Extract the [x, y] coordinate from the center of the cell holding the provided text.  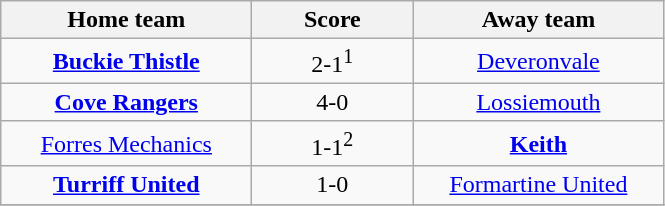
1-0 [332, 185]
Turriff United [126, 185]
Home team [126, 20]
1-12 [332, 144]
Keith [538, 144]
Score [332, 20]
Cove Rangers [126, 102]
Formartine United [538, 185]
Forres Mechanics [126, 144]
Deveronvale [538, 62]
Lossiemouth [538, 102]
Buckie Thistle [126, 62]
4-0 [332, 102]
Away team [538, 20]
2-11 [332, 62]
